From the cell containing the given text, extract its center point as (X, Y) coordinate. 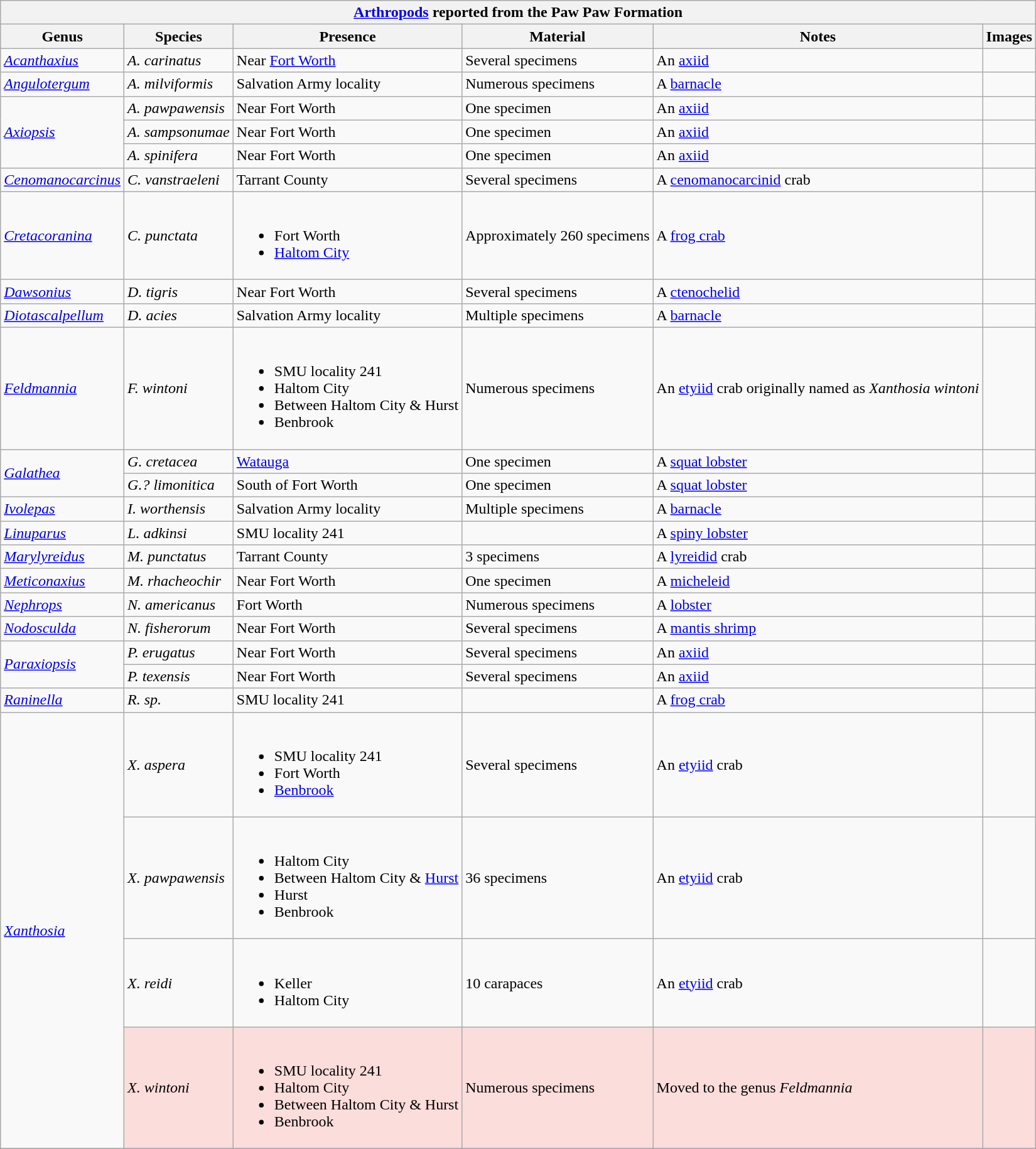
KellerHaltom City (347, 983)
G. cretacea (179, 461)
L. adkinsi (179, 533)
R. sp. (179, 700)
Fort WorthHaltom City (347, 235)
Meticonaxius (63, 581)
SMU locality 241Fort WorthBenbrook (347, 765)
C. punctata (179, 235)
D. acies (179, 315)
Feldmannia (63, 388)
X. wintoni (179, 1087)
Nephrops (63, 605)
Notes (817, 36)
Images (1009, 36)
X. pawpawensis (179, 878)
A micheleid (817, 581)
Acanthaxius (63, 60)
Fort Worth (347, 605)
Material (558, 36)
P. texensis (179, 676)
Xanthosia (63, 931)
Arthropods reported from the Paw Paw Formation (519, 13)
South of Fort Worth (347, 485)
Marylyreidus (63, 557)
A mantis shrimp (817, 628)
Ivolepas (63, 509)
Dawsonius (63, 291)
Watauga (347, 461)
M. punctatus (179, 557)
A lobster (817, 605)
Paraxiopsis (63, 664)
P. erugatus (179, 652)
Linuparus (63, 533)
I. worthensis (179, 509)
A. milviformis (179, 84)
G.? limonitica (179, 485)
Diotascalpellum (63, 315)
X. aspera (179, 765)
Approximately 260 specimens (558, 235)
Presence (347, 36)
X. reidi (179, 983)
10 carapaces (558, 983)
A spiny lobster (817, 533)
M. rhacheochir (179, 581)
Species (179, 36)
F. wintoni (179, 388)
Axiopsis (63, 132)
C. vanstraeleni (179, 180)
Haltom CityBetween Haltom City & HurstHurstBenbrook (347, 878)
Galathea (63, 473)
N. americanus (179, 605)
Moved to the genus Feldmannia (817, 1087)
A. sampsonumae (179, 132)
A. spinifera (179, 156)
An etyiid crab originally named as Xanthosia wintoni (817, 388)
A lyreidid crab (817, 557)
A. pawpawensis (179, 108)
Genus (63, 36)
A. carinatus (179, 60)
A ctenochelid (817, 291)
3 specimens (558, 557)
Nodosculda (63, 628)
Angulotergum (63, 84)
A cenomanocarcinid crab (817, 180)
N. fisherorum (179, 628)
Raninella (63, 700)
Cenomanocarcinus (63, 180)
D. tigris (179, 291)
Cretacoranina (63, 235)
36 specimens (558, 878)
